Pinpoint the cell where the given text exists, returning its (x, y) midpoint coordinate. 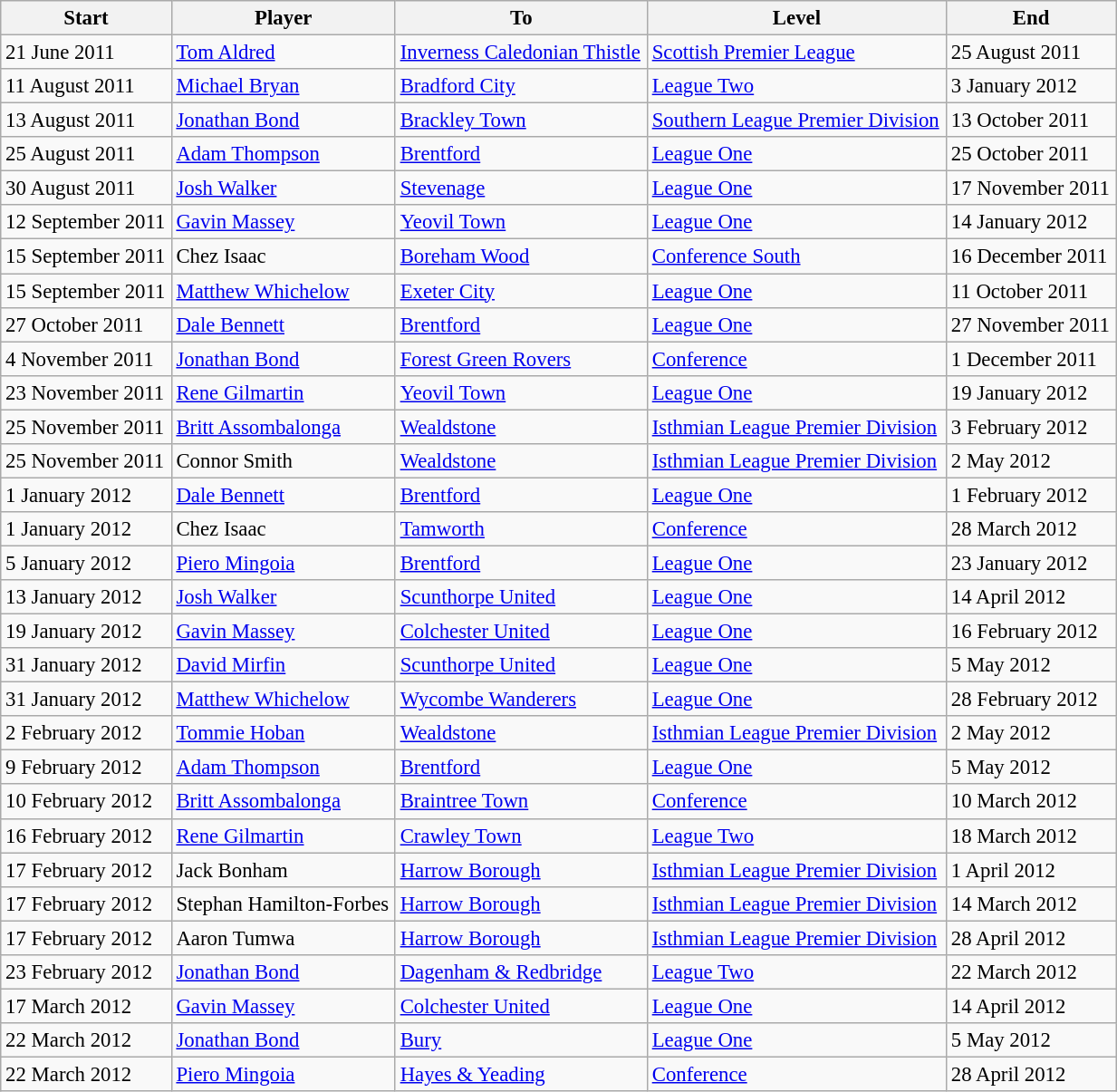
13 October 2011 (1031, 121)
23 January 2012 (1031, 563)
11 August 2011 (86, 86)
3 February 2012 (1031, 427)
Braintree Town (521, 802)
16 December 2011 (1031, 256)
Crawley Town (521, 836)
Forest Green Rovers (521, 359)
Level (796, 18)
Brackley Town (521, 121)
Bradford City (521, 86)
Southern League Premier Division (796, 121)
Jack Bonham (283, 870)
Bury (521, 1040)
To (521, 18)
End (1031, 18)
Dagenham & Redbridge (521, 972)
25 October 2011 (1031, 154)
11 October 2011 (1031, 291)
Connor Smith (283, 461)
3 January 2012 (1031, 86)
21 June 2011 (86, 53)
30 August 2011 (86, 188)
Wycombe Wanderers (521, 700)
1 February 2012 (1031, 495)
23 February 2012 (86, 972)
Conference South (796, 256)
Stephan Hamilton-Forbes (283, 904)
12 September 2011 (86, 222)
1 April 2012 (1031, 870)
Scottish Premier League (796, 53)
13 August 2011 (86, 121)
Player (283, 18)
27 October 2011 (86, 324)
Tom Aldred (283, 53)
4 November 2011 (86, 359)
10 March 2012 (1031, 802)
23 November 2011 (86, 392)
Stevenage (521, 188)
5 January 2012 (86, 563)
Aaron Tumwa (283, 938)
18 March 2012 (1031, 836)
28 March 2012 (1031, 529)
Boreham Wood (521, 256)
10 February 2012 (86, 802)
Michael Bryan (283, 86)
1 December 2011 (1031, 359)
27 November 2011 (1031, 324)
Tamworth (521, 529)
Hayes & Yeading (521, 1074)
9 February 2012 (86, 768)
17 March 2012 (86, 1006)
Start (86, 18)
14 January 2012 (1031, 222)
Exeter City (521, 291)
13 January 2012 (86, 597)
28 February 2012 (1031, 700)
David Mirfin (283, 665)
Tommie Hoban (283, 733)
14 March 2012 (1031, 904)
Inverness Caledonian Thistle (521, 53)
17 November 2011 (1031, 188)
2 February 2012 (86, 733)
